Scan for the cell matching the given text and deliver its (x, y) coordinate at center. 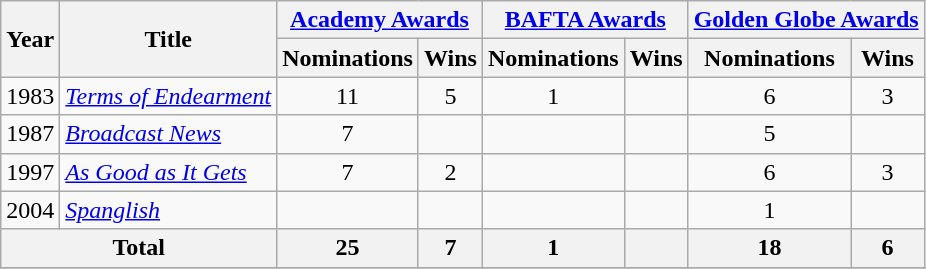
2 (450, 172)
Broadcast News (168, 134)
Golden Globe Awards (806, 20)
18 (770, 248)
1983 (30, 96)
Academy Awards (380, 20)
BAFTA Awards (585, 20)
Year (30, 39)
Terms of Endearment (168, 96)
As Good as It Gets (168, 172)
11 (348, 96)
25 (348, 248)
Spanglish (168, 210)
Total (139, 248)
1987 (30, 134)
1997 (30, 172)
2004 (30, 210)
Title (168, 39)
